Provide the [X, Y] coordinate of the cell's center where the given text is located.  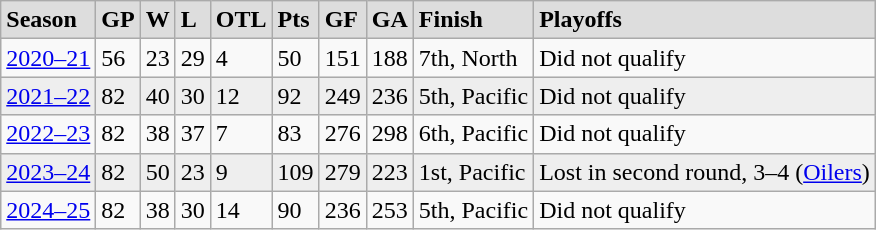
83 [296, 134]
276 [342, 134]
GP [118, 20]
Playoffs [705, 20]
279 [342, 172]
2024–25 [48, 210]
90 [296, 210]
223 [390, 172]
Season [48, 20]
Lost in second round, 3–4 (Oilers) [705, 172]
14 [241, 210]
109 [296, 172]
2020–21 [48, 58]
92 [296, 96]
188 [390, 58]
OTL [241, 20]
GA [390, 20]
2021–22 [48, 96]
6th, Pacific [473, 134]
9 [241, 172]
37 [192, 134]
GF [342, 20]
2022–23 [48, 134]
W [158, 20]
253 [390, 210]
151 [342, 58]
249 [342, 96]
Finish [473, 20]
L [192, 20]
7 [241, 134]
56 [118, 58]
1st, Pacific [473, 172]
2023–24 [48, 172]
298 [390, 134]
7th, North [473, 58]
29 [192, 58]
12 [241, 96]
4 [241, 58]
40 [158, 96]
Pts [296, 20]
